Capture the cell that displays the provided text and extract its (X, Y) central coordinate. 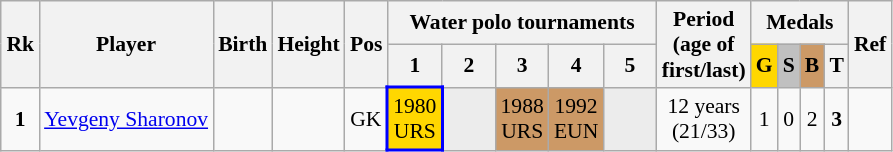
S (789, 66)
T (836, 66)
Rk (20, 44)
Period(age offirst/last) (704, 44)
Birth (242, 44)
Pos (366, 44)
GK (366, 120)
1992EUN (576, 120)
12 years(21/33) (704, 120)
0 (789, 120)
Height (308, 44)
1988URS (522, 120)
Ref (870, 44)
Player (126, 44)
Medals (800, 22)
Yevgeny Sharonov (126, 120)
B (812, 66)
4 (576, 66)
Water polo tournaments (522, 22)
G (764, 66)
5 (630, 66)
1980URS (414, 120)
